From the cell containing the given text, extract its center point as (X, Y) coordinate. 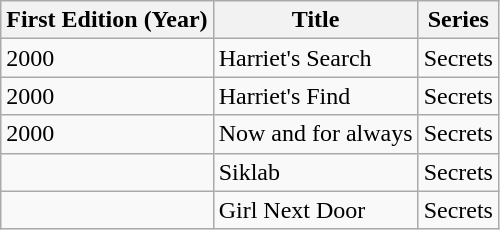
Girl Next Door (316, 210)
Title (316, 20)
First Edition (Year) (107, 20)
Now and for always (316, 134)
Series (458, 20)
Harriet's Find (316, 96)
Harriet's Search (316, 58)
Siklab (316, 172)
